Extract the [X, Y] coordinate from the center of the cell holding the provided text.  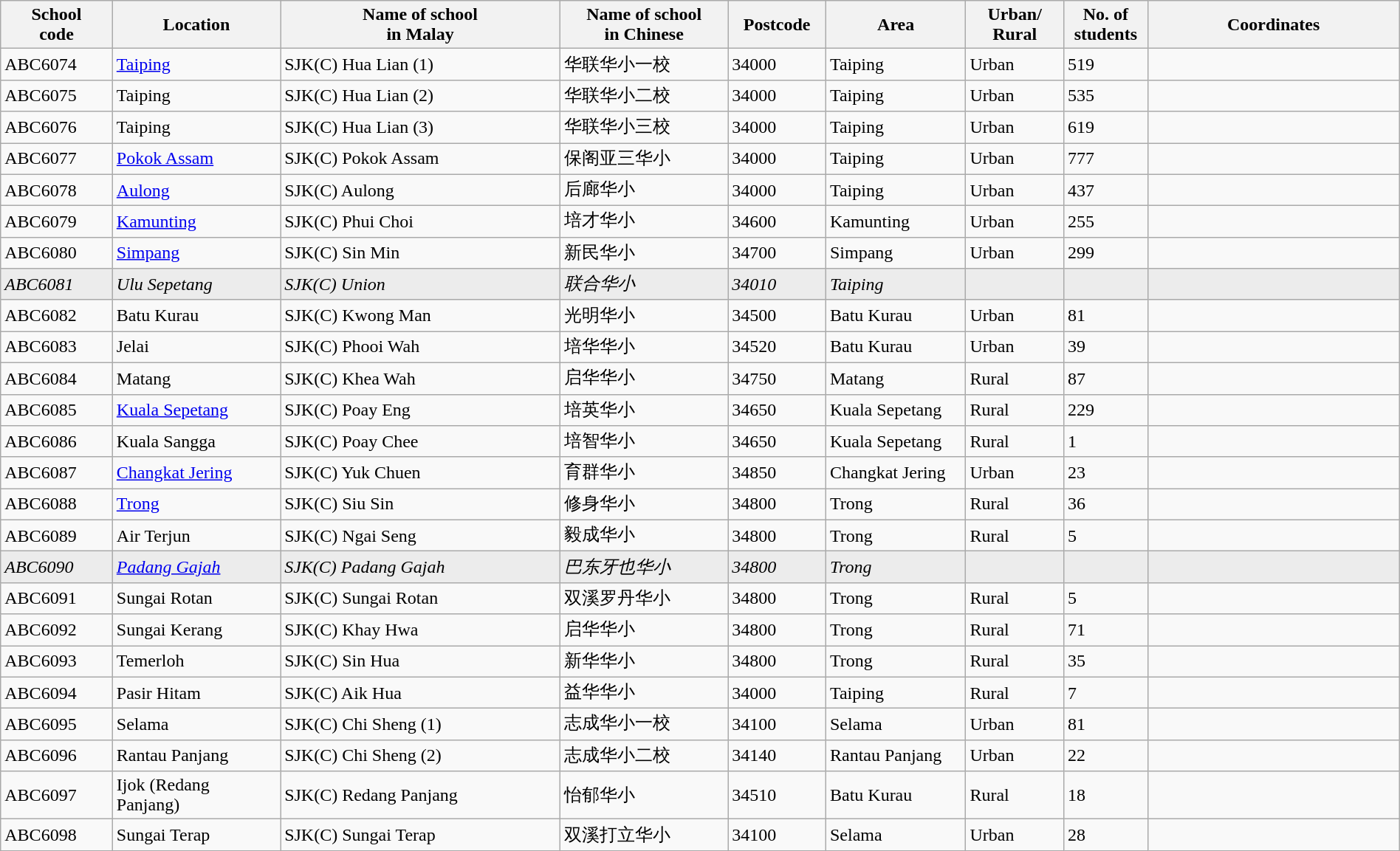
Location [196, 25]
ABC6076 [57, 127]
ABC6096 [57, 756]
SJK(C) Yuk Chuen [421, 472]
ABC6079 [57, 221]
华联华小一校 [644, 65]
ABC6074 [57, 65]
Pasir Hitam [196, 692]
34750 [777, 378]
71 [1105, 630]
联合华小 [644, 285]
535 [1105, 96]
Jelai [196, 347]
28 [1105, 836]
ABC6086 [57, 441]
299 [1105, 252]
Kuala Sangga [196, 441]
ABC6092 [57, 630]
SJK(C) Siu Sin [421, 505]
培智华小 [644, 441]
保阁亚三华小 [644, 159]
Sungai Kerang [196, 630]
Area [895, 25]
培华华小 [644, 347]
34010 [777, 285]
SJK(C) Ngai Seng [421, 536]
华联华小三校 [644, 127]
SJK(C) Chi Sheng (2) [421, 756]
SJK(C) Aik Hua [421, 692]
SJK(C) Sin Min [421, 252]
7 [1105, 692]
34850 [777, 472]
437 [1105, 190]
619 [1105, 127]
ABC6094 [57, 692]
87 [1105, 378]
34600 [777, 221]
Sungai Rotan [196, 598]
34500 [777, 316]
22 [1105, 756]
SJK(C) Poay Eng [421, 410]
新华华小 [644, 661]
ABC6078 [57, 190]
SJK(C) Chi Sheng (1) [421, 725]
SJK(C) Sin Hua [421, 661]
修身华小 [644, 505]
255 [1105, 221]
ABC6095 [57, 725]
巴东牙也华小 [644, 567]
ABC6085 [57, 410]
益华华小 [644, 692]
34700 [777, 252]
培才华小 [644, 221]
Coordinates [1273, 25]
培英华小 [644, 410]
双溪打立华小 [644, 836]
229 [1105, 410]
34520 [777, 347]
新民华小 [644, 252]
志成华小一校 [644, 725]
34510 [777, 796]
ABC6084 [57, 378]
1 [1105, 441]
SJK(C) Kwong Man [421, 316]
SJK(C) Phooi Wah [421, 347]
后廊华小 [644, 190]
ABC6089 [57, 536]
ABC6088 [57, 505]
Pokok Assam [196, 159]
ABC6093 [57, 661]
SJK(C) Khay Hwa [421, 630]
ABC6090 [57, 567]
ABC6087 [57, 472]
ABC6080 [57, 252]
36 [1105, 505]
怡郁华小 [644, 796]
华联华小二校 [644, 96]
SJK(C) Redang Panjang [421, 796]
Postcode [777, 25]
39 [1105, 347]
777 [1105, 159]
Ijok (Redang Panjang) [196, 796]
ABC6082 [57, 316]
SJK(C) Union [421, 285]
23 [1105, 472]
Padang Gajah [196, 567]
SJK(C) Phui Choi [421, 221]
ABC6081 [57, 285]
Temerloh [196, 661]
Name of schoolin Malay [421, 25]
SJK(C) Padang Gajah [421, 567]
519 [1105, 65]
志成华小二校 [644, 756]
Schoolcode [57, 25]
34140 [777, 756]
Ulu Sepetang [196, 285]
育群华小 [644, 472]
Sungai Terap [196, 836]
SJK(C) Hua Lian (1) [421, 65]
SJK(C) Hua Lian (2) [421, 96]
No. ofstudents [1105, 25]
SJK(C) Sungai Terap [421, 836]
Urban/Rural [1015, 25]
SJK(C) Poay Chee [421, 441]
35 [1105, 661]
双溪罗丹华小 [644, 598]
ABC6077 [57, 159]
Name of schoolin Chinese [644, 25]
SJK(C) Khea Wah [421, 378]
18 [1105, 796]
SJK(C) Hua Lian (3) [421, 127]
SJK(C) Sungai Rotan [421, 598]
ABC6075 [57, 96]
ABC6097 [57, 796]
SJK(C) Aulong [421, 190]
毅成华小 [644, 536]
ABC6098 [57, 836]
SJK(C) Pokok Assam [421, 159]
Aulong [196, 190]
Air Terjun [196, 536]
光明华小 [644, 316]
ABC6091 [57, 598]
ABC6083 [57, 347]
